From the cell containing the given text, extract its center point as [x, y] coordinate. 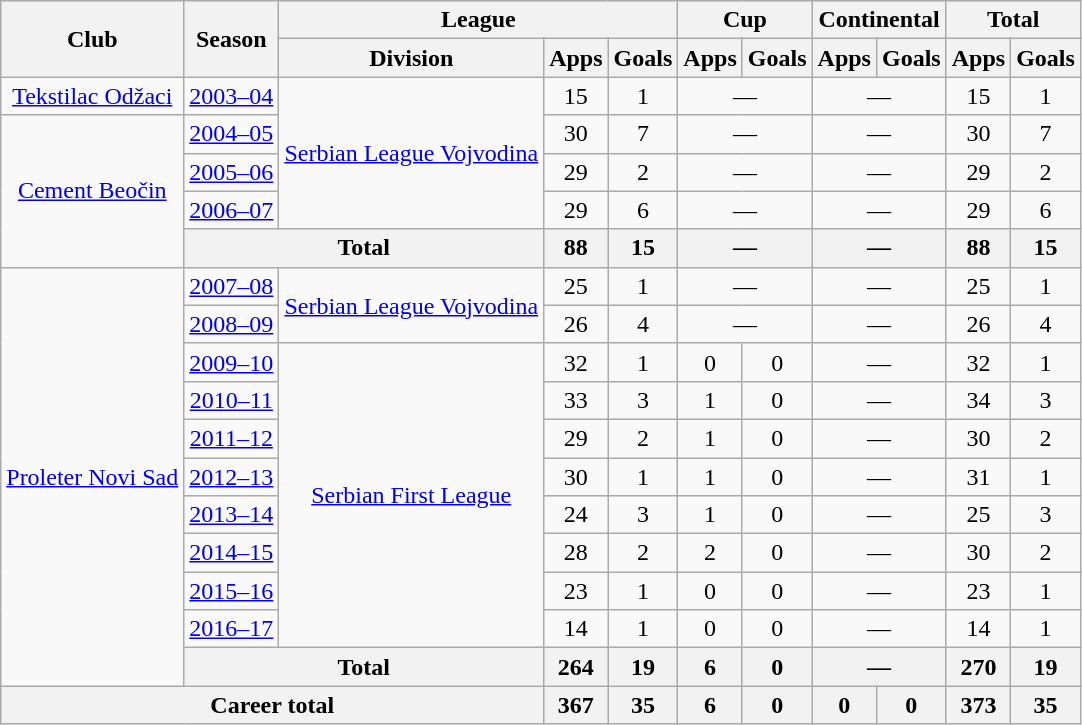
34 [978, 400]
31 [978, 477]
264 [576, 667]
2005–06 [232, 172]
2008–09 [232, 324]
Continental [879, 20]
Club [92, 39]
2013–14 [232, 515]
2015–16 [232, 591]
Season [232, 39]
2006–07 [232, 210]
24 [576, 515]
Cement Beočin [92, 191]
33 [576, 400]
2009–10 [232, 362]
Cup [745, 20]
2011–12 [232, 438]
28 [576, 553]
270 [978, 667]
Division [412, 58]
373 [978, 705]
Serbian First League [412, 495]
2014–15 [232, 553]
League [478, 20]
Career total [272, 705]
2016–17 [232, 629]
2003–04 [232, 96]
2007–08 [232, 286]
2012–13 [232, 477]
367 [576, 705]
2004–05 [232, 134]
2010–11 [232, 400]
Proleter Novi Sad [92, 476]
Tekstilac Odžaci [92, 96]
